From the cell containing the given text, extract its center point as (x, y) coordinate. 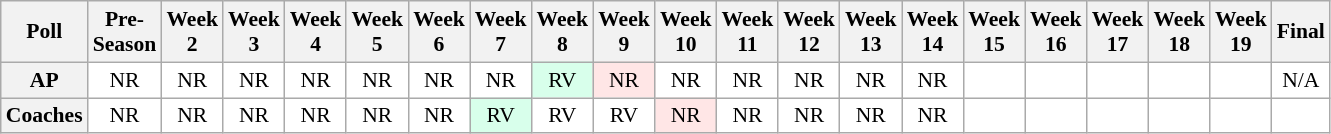
Week6 (439, 32)
Week3 (254, 32)
Coaches (44, 116)
Week15 (994, 32)
Week9 (624, 32)
Week8 (562, 32)
Week13 (871, 32)
Week19 (1241, 32)
Week7 (501, 32)
Week11 (748, 32)
N/A (1301, 80)
Week16 (1056, 32)
Week5 (377, 32)
AP (44, 80)
Final (1301, 32)
Week17 (1118, 32)
Poll (44, 32)
Pre-Season (125, 32)
Week18 (1179, 32)
Week2 (192, 32)
Week10 (686, 32)
Week4 (316, 32)
Week12 (809, 32)
Week14 (933, 32)
